Determine the (x, y) coordinate at the center of the cell enclosing the given text.  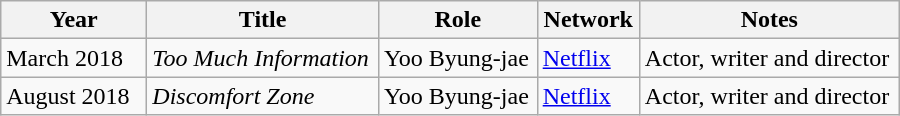
Year (74, 20)
Discomfort Zone (263, 96)
Network (588, 20)
August 2018 (74, 96)
Role (458, 20)
Title (263, 20)
Too Much Information (263, 58)
March 2018 (74, 58)
Notes (769, 20)
